Determine the [X, Y] coordinate at the center of the cell enclosing the given text.  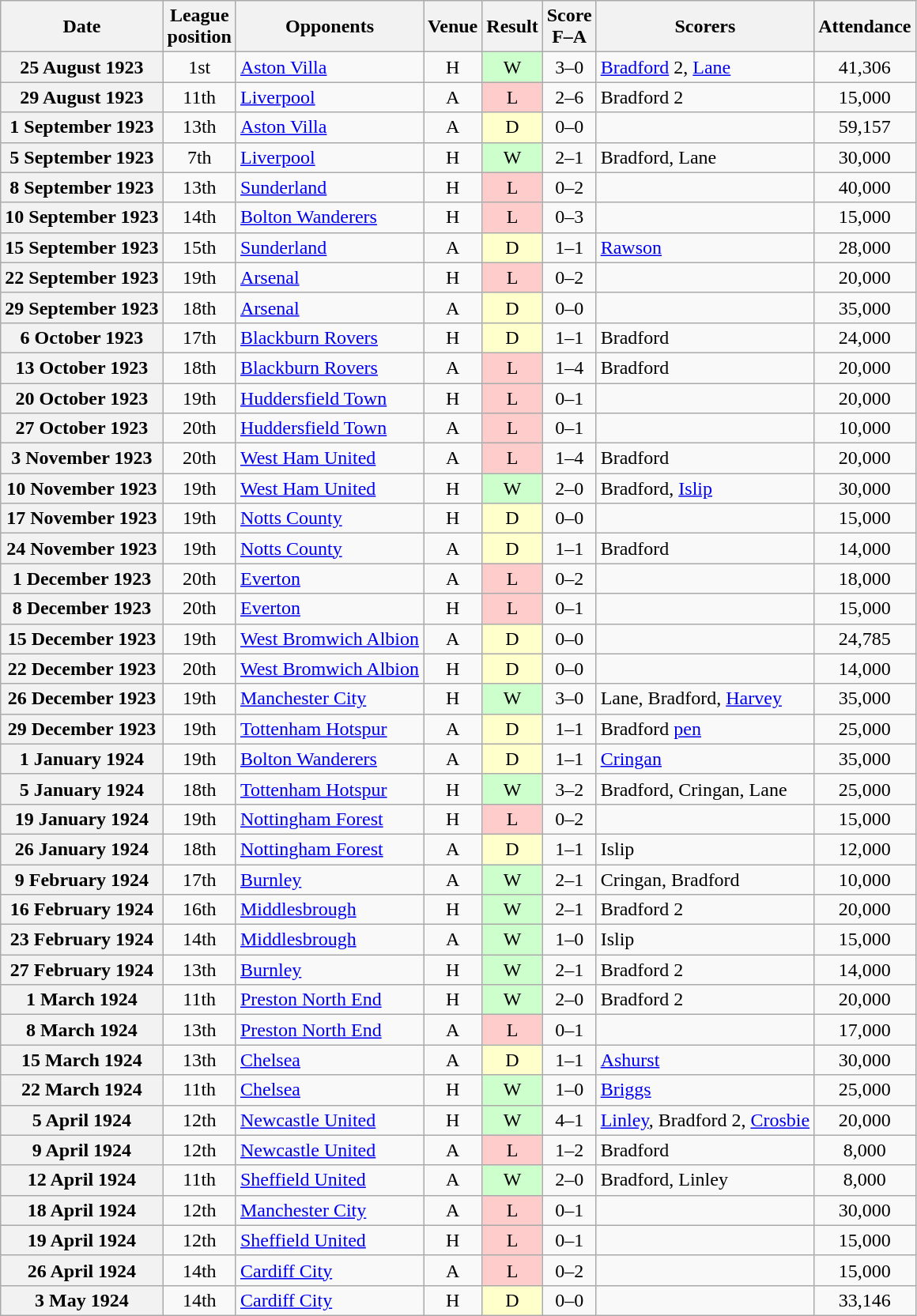
26 January 1924 [82, 849]
24 November 1923 [82, 549]
Bradford, Islip [705, 488]
1 January 1924 [82, 759]
6 October 1923 [82, 337]
25 August 1923 [82, 67]
1st [199, 67]
24,785 [865, 639]
3 May 1924 [82, 1300]
Linley, Bradford 2, Crosbie [705, 1120]
18 April 1924 [82, 1210]
8 December 1923 [82, 609]
Ashurst [705, 1060]
16th [199, 910]
17 November 1923 [82, 518]
12,000 [865, 849]
ScoreF–A [569, 27]
59,157 [865, 127]
22 September 1923 [82, 277]
16 February 1924 [82, 910]
1–2 [569, 1150]
23 February 1924 [82, 940]
9 February 1924 [82, 880]
8 March 1924 [82, 1030]
Scorers [705, 27]
20 October 1923 [82, 398]
Bradford 2, Lane [705, 67]
22 March 1924 [82, 1090]
41,306 [865, 67]
3 November 1923 [82, 458]
28,000 [865, 247]
15 September 1923 [82, 247]
29 December 1923 [82, 729]
29 August 1923 [82, 97]
24,000 [865, 337]
13 October 1923 [82, 368]
26 April 1924 [82, 1270]
Lane, Bradford, Harvey [705, 699]
Bradford, Cringan, Lane [705, 789]
18,000 [865, 579]
Venue [453, 27]
19 January 1924 [82, 819]
10 September 1923 [82, 217]
Bradford, Lane [705, 157]
3–2 [569, 789]
Bradford pen [705, 729]
15 March 1924 [82, 1060]
5 September 1923 [82, 157]
Bradford, Linley [705, 1180]
0–3 [569, 217]
Attendance [865, 27]
19 April 1924 [82, 1240]
5 April 1924 [82, 1120]
8 September 1923 [82, 187]
22 December 1923 [82, 669]
40,000 [865, 187]
Cringan [705, 759]
1 September 1923 [82, 127]
Result [512, 27]
5 January 1924 [82, 789]
27 February 1924 [82, 970]
Cringan, Bradford [705, 880]
Opponents [329, 27]
15 December 1923 [82, 639]
15th [199, 247]
Briggs [705, 1090]
2–6 [569, 97]
7th [199, 157]
4–1 [569, 1120]
26 December 1923 [82, 699]
1 March 1924 [82, 1000]
33,146 [865, 1300]
Date [82, 27]
10 November 1923 [82, 488]
1 December 1923 [82, 579]
9 April 1924 [82, 1150]
Leagueposition [199, 27]
29 September 1923 [82, 307]
17,000 [865, 1030]
27 October 1923 [82, 428]
Rawson [705, 247]
12 April 1924 [82, 1180]
